Identify which cell holds the provided text, then report its [x, y] central coordinate. 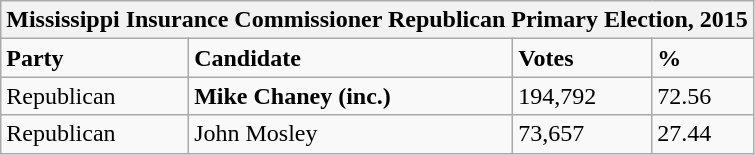
Mike Chaney (inc.) [351, 96]
Mississippi Insurance Commissioner Republican Primary Election, 2015 [378, 20]
Candidate [351, 58]
194,792 [582, 96]
Votes [582, 58]
72.56 [703, 96]
Party [95, 58]
73,657 [582, 134]
% [703, 58]
27.44 [703, 134]
John Mosley [351, 134]
